Output the (x, y) coordinate of the center of the cell containing the given text.  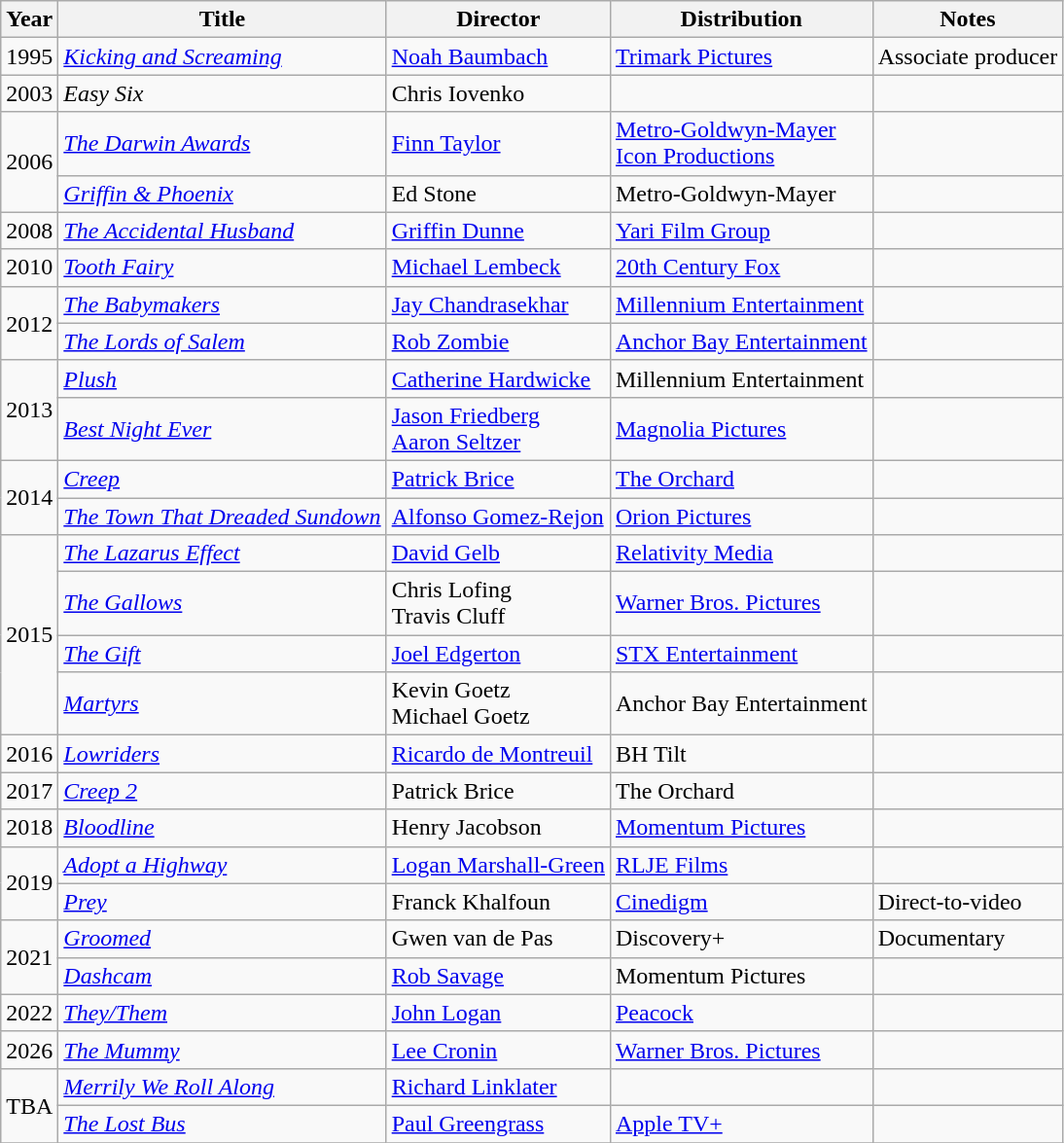
Paul Greengrass (498, 1124)
Finn Taylor (498, 144)
Alfonso Gomez-Rejon (498, 517)
Notes (968, 19)
Creep 2 (222, 791)
2006 (29, 161)
Best Night Ever (222, 428)
Plush (222, 378)
Joel Edgerton (498, 654)
2014 (29, 497)
Director (498, 19)
2018 (29, 828)
Year (29, 19)
The Town That Dreaded Sundown (222, 517)
Lowriders (222, 754)
Jason FriedbergAaron Seltzer (498, 428)
20th Century Fox (741, 268)
The Darwin Awards (222, 144)
Michael Lembeck (498, 268)
Easy Six (222, 93)
Relativity Media (741, 554)
Magnolia Pictures (741, 428)
The Gift (222, 654)
1995 (29, 56)
Chris Iovenko (498, 93)
Groomed (222, 939)
Apple TV+ (741, 1124)
2003 (29, 93)
Kicking and Screaming (222, 56)
Tooth Fairy (222, 268)
Trimark Pictures (741, 56)
2016 (29, 754)
2019 (29, 883)
Griffin & Phoenix (222, 194)
The Lords of Salem (222, 341)
Jay Chandrasekhar (498, 304)
Dashcam (222, 976)
Catherine Hardwicke (498, 378)
2026 (29, 1050)
Franck Khalfoun (498, 902)
2008 (29, 231)
The Lazarus Effect (222, 554)
Documentary (968, 939)
Prey (222, 902)
Creep (222, 479)
2013 (29, 411)
2021 (29, 957)
The Mummy (222, 1050)
The Gallows (222, 603)
Direct-to-video (968, 902)
2010 (29, 268)
Orion Pictures (741, 517)
Distribution (741, 19)
Metro-Goldwyn-MayerIcon Productions (741, 144)
RLJE Films (741, 865)
2022 (29, 1013)
Yari Film Group (741, 231)
The Accidental Husband (222, 231)
John Logan (498, 1013)
STX Entertainment (741, 654)
Logan Marshall-Green (498, 865)
Discovery+ (741, 939)
The Lost Bus (222, 1124)
Metro-Goldwyn-Mayer (741, 194)
Adopt a Highway (222, 865)
2017 (29, 791)
Rob Savage (498, 976)
Merrily We Roll Along (222, 1087)
Associate producer (968, 56)
Noah Baumbach (498, 56)
The Babymakers (222, 304)
Ed Stone (498, 194)
Title (222, 19)
2012 (29, 323)
Bloodline (222, 828)
Henry Jacobson (498, 828)
Rob Zombie (498, 341)
Gwen van de Pas (498, 939)
Lee Cronin (498, 1050)
Richard Linklater (498, 1087)
Ricardo de Montreuil (498, 754)
2015 (29, 635)
Cinedigm (741, 902)
They/Them (222, 1013)
BH Tilt (741, 754)
TBA (29, 1105)
Griffin Dunne (498, 231)
Chris LofingTravis Cluff (498, 603)
Peacock (741, 1013)
David Gelb (498, 554)
Martyrs (222, 704)
Kevin GoetzMichael Goetz (498, 704)
